Return the [X, Y] coordinate for the center point of the cell that contains the specified text.  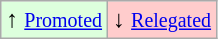
↑ Promoted [54, 20]
↓ Relegated [162, 20]
